Identify which cell holds the provided text, then report its (X, Y) central coordinate. 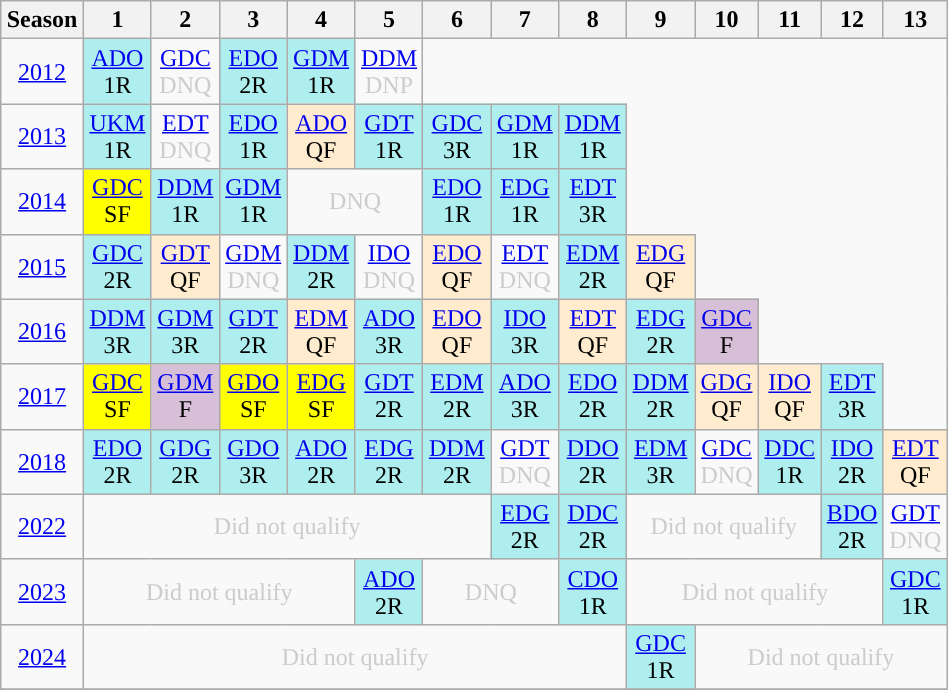
GDC2R (117, 266)
IDO2R (852, 462)
2024 (42, 656)
Season (42, 20)
IDO3R (525, 332)
GDTQF (185, 266)
EDM3R (661, 462)
8 (593, 20)
GDT1R (389, 136)
DDM3R (117, 332)
2023 (42, 592)
10 (727, 20)
GDG2R (185, 462)
GDGQF (727, 396)
2017 (42, 396)
GDMF (185, 396)
2016 (42, 332)
GDOSF (253, 396)
9 (661, 20)
GDO3R (253, 462)
2022 (42, 526)
CDO1R (593, 592)
IDOQF (789, 396)
ADO1R (117, 72)
12 (852, 20)
UKM1R (117, 136)
DDO2R (593, 462)
DDMDNP (389, 72)
GDMDNQ (253, 266)
DDC2R (593, 526)
3 (253, 20)
DDC1R (789, 462)
1 (117, 20)
2018 (42, 462)
IDODNQ (389, 266)
EDGSF (321, 396)
6 (457, 20)
2 (185, 20)
2012 (42, 72)
GDM3R (185, 332)
5 (389, 20)
EDGQF (661, 266)
4 (321, 20)
7 (525, 20)
11 (789, 20)
EDMQF (321, 332)
BDO2R (852, 526)
GDCF (727, 332)
ADOQF (321, 136)
13 (915, 20)
2015 (42, 266)
GDC3R (457, 136)
2014 (42, 202)
EDG1R (525, 202)
2013 (42, 136)
